Extract the [x, y] coordinate from the center of the cell holding the provided text.  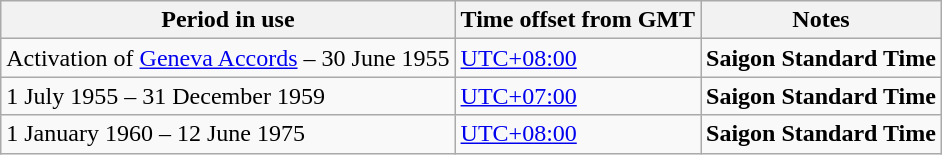
1 July 1955 – 31 December 1959 [228, 96]
Activation of Geneva Accords – 30 June 1955 [228, 58]
Period in use [228, 20]
1 January 1960 – 12 June 1975 [228, 134]
Notes [822, 20]
UTC+07:00 [578, 96]
Time offset from GMT [578, 20]
